Search for the cell housing the specified text and yield its (X, Y) center coordinate. 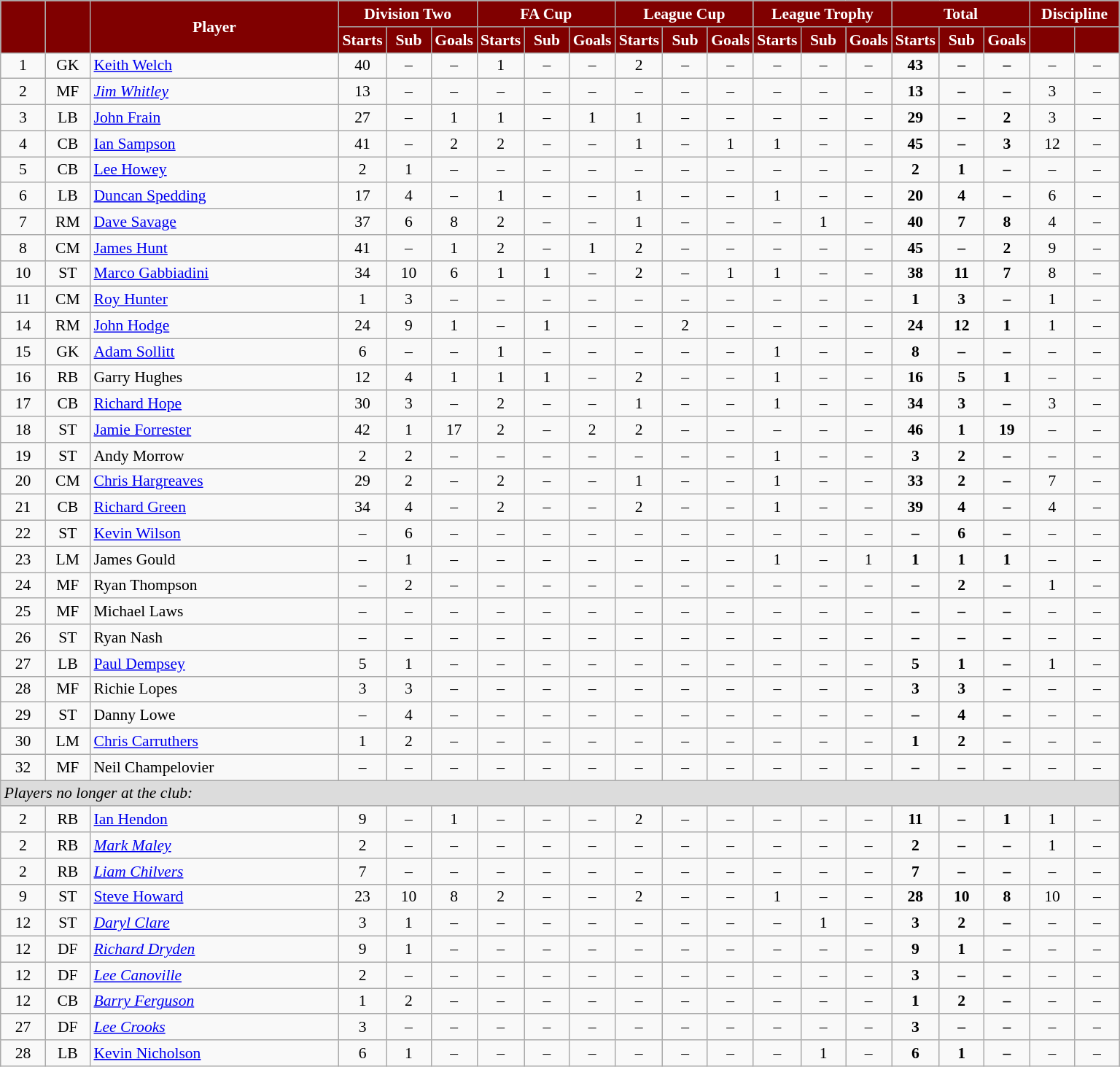
Andy Morrow (214, 456)
Ian Hendon (214, 820)
22 (23, 534)
Jamie Forrester (214, 430)
Richard Dryden (214, 950)
Kevin Nicholson (214, 1053)
James Hunt (214, 248)
18 (23, 430)
Chris Hargreaves (214, 481)
Lee Crooks (214, 1028)
Lee Howey (214, 170)
Lee Canoville (214, 975)
Daryl Clare (214, 923)
14 (23, 326)
42 (362, 430)
Garry Hughes (214, 378)
League Cup (685, 14)
Richie Lopes (214, 689)
Players no longer at the club: (560, 794)
Adam Sollitt (214, 352)
Jim Whitley (214, 92)
Chris Carruthers (214, 742)
Ryan Thompson (214, 586)
Marco Gabbiadini (214, 273)
25 (23, 612)
Player (214, 26)
Kevin Wilson (214, 534)
Barry Ferguson (214, 1001)
Neil Champelovier (214, 767)
15 (23, 352)
Duncan Spedding (214, 196)
James Gould (214, 559)
38 (916, 273)
37 (362, 222)
League Trophy (822, 14)
Danny Lowe (214, 715)
John Hodge (214, 326)
46 (916, 430)
32 (23, 767)
Discipline (1075, 14)
Steve Howard (214, 897)
33 (916, 481)
Richard Green (214, 508)
Ian Sampson (214, 144)
43 (916, 66)
Richard Hope (214, 404)
26 (23, 637)
21 (23, 508)
Keith Welch (214, 66)
39 (916, 508)
Dave Savage (214, 222)
Mark Maley (214, 845)
Michael Laws (214, 612)
FA Cup (546, 14)
Division Two (408, 14)
Liam Chilvers (214, 872)
Total (961, 14)
John Frain (214, 118)
Paul Dempsey (214, 664)
Roy Hunter (214, 300)
Ryan Nash (214, 637)
